For the text-containing cell, return its midpoint in (X, Y) coordinate format. 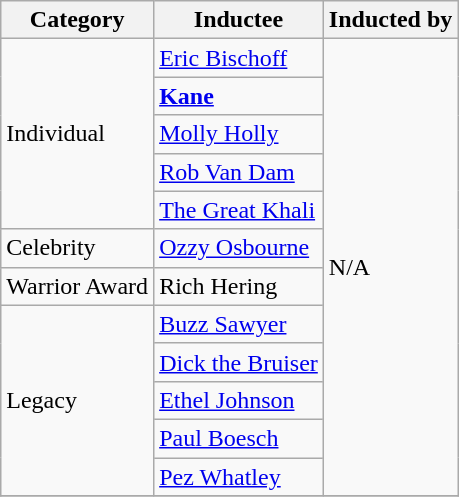
Ethel Johnson (239, 400)
Pez Whatley (239, 477)
Inducted by (390, 20)
N/A (390, 268)
The Great Khali (239, 210)
Warrior Award (78, 286)
Dick the Bruiser (239, 362)
Celebrity (78, 248)
Eric Bischoff (239, 58)
Kane (239, 96)
Buzz Sawyer (239, 324)
Category (78, 20)
Ozzy Osbourne (239, 248)
Inductee (239, 20)
Paul Boesch (239, 438)
Rich Hering (239, 286)
Molly Holly (239, 134)
Legacy (78, 400)
Individual (78, 134)
Rob Van Dam (239, 172)
